Provide the [X, Y] coordinate of the cell's center where the given text is located.  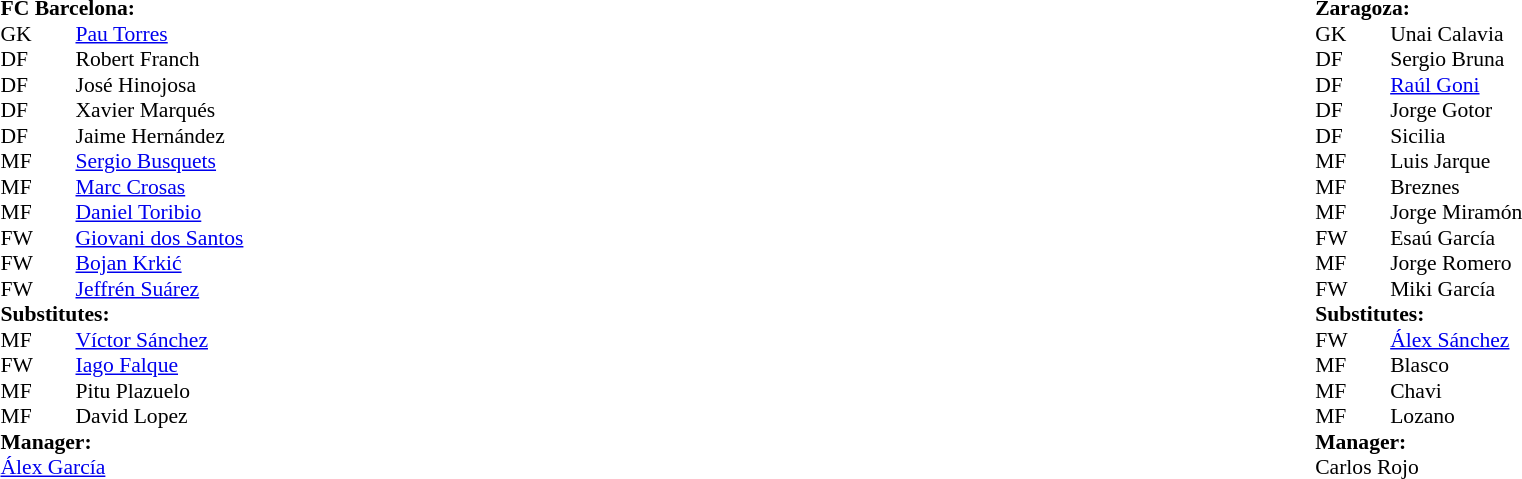
Xavier Marqués [160, 111]
Pitu Plazuelo [160, 391]
Esaú García [1456, 238]
Luis Jarque [1456, 161]
Jorge Miramón [1456, 213]
Sergio Busquets [160, 161]
Robert Franch [160, 59]
Jaime Hernández [160, 136]
Daniel Toribio [160, 213]
José Hinojosa [160, 85]
Jorge Gotor [1456, 111]
Álex Sánchez [1456, 340]
Miki García [1456, 289]
David Lopez [160, 417]
Bojan Krkić [160, 263]
Raúl Goni [1456, 85]
Unai Calavia [1456, 34]
Víctor Sánchez [160, 340]
Jeffrén Suárez [160, 289]
Sicilia [1456, 136]
Sergio Bruna [1456, 59]
Chavi [1456, 391]
Iago Falque [160, 365]
Blasco [1456, 365]
Marc Crosas [160, 187]
Breznes [1456, 187]
Jorge Romero [1456, 263]
Pau Torres [160, 34]
Giovani dos Santos [160, 238]
Lozano [1456, 417]
